Determine the (X, Y) coordinate at the center of the cell enclosing the given text.  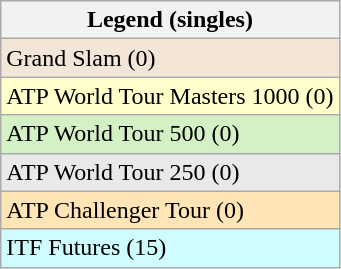
ITF Futures (15) (170, 248)
ATP World Tour 250 (0) (170, 172)
Legend (singles) (170, 20)
ATP World Tour 500 (0) (170, 134)
ATP Challenger Tour (0) (170, 210)
Grand Slam (0) (170, 58)
ATP World Tour Masters 1000 (0) (170, 96)
